Provide the [X, Y] coordinate of the cell's center where the given text is located.  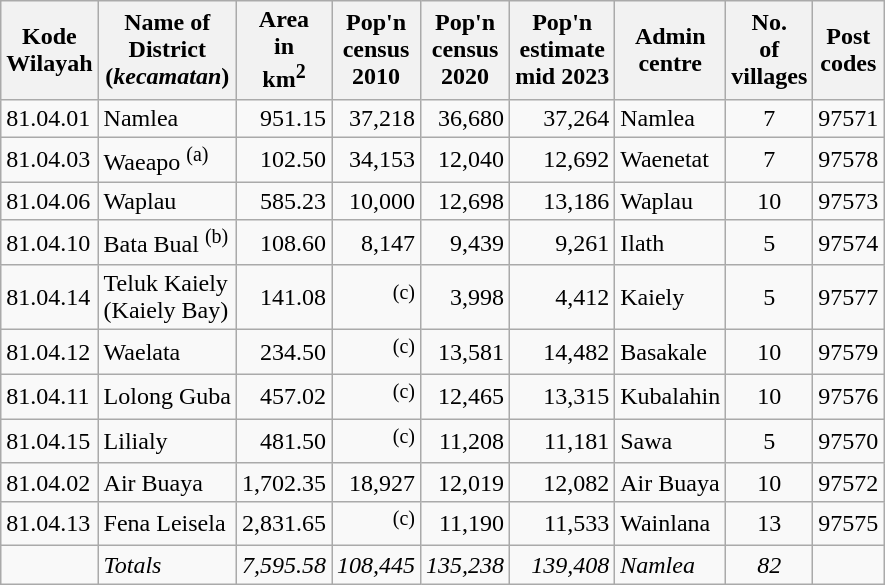
81.04.06 [50, 201]
97573 [848, 201]
97577 [848, 298]
81.04.02 [50, 482]
Kubalahin [670, 396]
102.50 [284, 160]
9,261 [562, 242]
12,019 [466, 482]
81.04.01 [50, 118]
81.04.11 [50, 396]
81.04.15 [50, 442]
108,445 [376, 565]
7,595.58 [284, 565]
Area inkm2 [284, 50]
11,208 [466, 442]
108.60 [284, 242]
81.04.13 [50, 524]
Sawa [670, 442]
97579 [848, 352]
135,238 [466, 565]
36,680 [466, 118]
12,698 [466, 201]
Ilath [670, 242]
No.of villages [770, 50]
Fena Leisela [167, 524]
9,439 [466, 242]
13,581 [466, 352]
10,000 [376, 201]
Admincentre [670, 50]
81.04.12 [50, 352]
951.15 [284, 118]
Postcodes [848, 50]
97575 [848, 524]
139,408 [562, 565]
Lolong Guba [167, 396]
81.04.10 [50, 242]
Kode Wilayah [50, 50]
13 [770, 524]
11,533 [562, 524]
13,186 [562, 201]
3,998 [466, 298]
18,927 [376, 482]
81.04.03 [50, 160]
97574 [848, 242]
8,147 [376, 242]
1,702.35 [284, 482]
141.08 [284, 298]
Basakale [670, 352]
81.04.14 [50, 298]
11,190 [466, 524]
Bata Bual (b) [167, 242]
Waelata [167, 352]
13,315 [562, 396]
12,082 [562, 482]
37,264 [562, 118]
Pop'ncensus2010 [376, 50]
Teluk Kaiely (Kaiely Bay) [167, 298]
481.50 [284, 442]
12,692 [562, 160]
Wainlana [670, 524]
97572 [848, 482]
457.02 [284, 396]
Lilialy [167, 442]
11,181 [562, 442]
Name ofDistrict (kecamatan) [167, 50]
12,040 [466, 160]
Pop'ncensus2020 [466, 50]
12,465 [466, 396]
234.50 [284, 352]
97576 [848, 396]
97570 [848, 442]
82 [770, 565]
Pop'nestimatemid 2023 [562, 50]
Totals [167, 565]
Kaiely [670, 298]
37,218 [376, 118]
585.23 [284, 201]
97571 [848, 118]
2,831.65 [284, 524]
14,482 [562, 352]
Waenetat [670, 160]
4,412 [562, 298]
Waeapo (a) [167, 160]
97578 [848, 160]
34,153 [376, 160]
